For the text-containing cell, return its midpoint in (x, y) coordinate format. 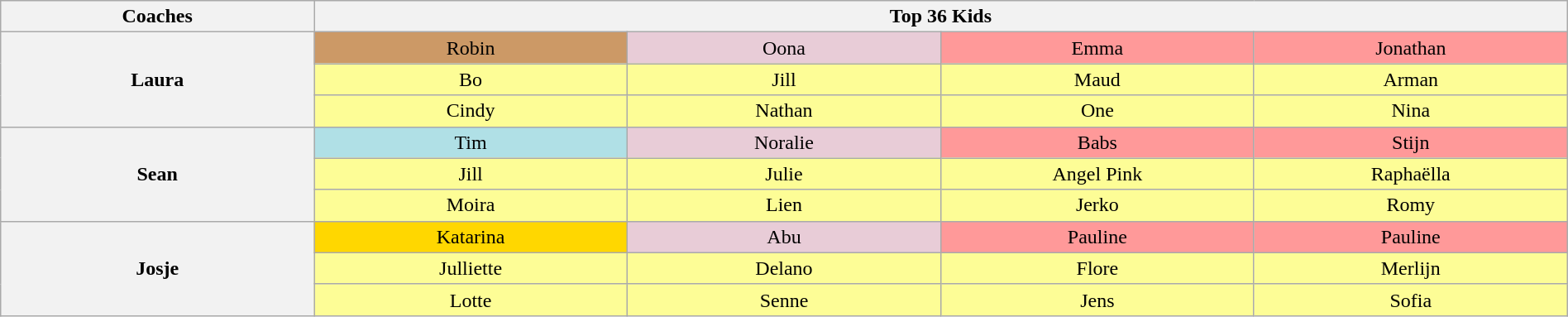
Laura (157, 79)
Flore (1097, 268)
Jens (1097, 300)
Tim (471, 142)
Nathan (784, 111)
Lotte (471, 300)
Babs (1097, 142)
Bo (471, 79)
Coaches (157, 17)
Lien (784, 205)
Emma (1097, 48)
Julie (784, 174)
Merlijn (1411, 268)
Sofia (1411, 300)
Romy (1411, 205)
Julliette (471, 268)
Robin (471, 48)
Stijn (1411, 142)
Raphaëlla (1411, 174)
Nina (1411, 111)
Cindy (471, 111)
Angel Pink (1097, 174)
Top 36 Kids (941, 17)
Delano (784, 268)
One (1097, 111)
Sean (157, 174)
Noralie (784, 142)
Josje (157, 268)
Moira (471, 205)
Jerko (1097, 205)
Oona (784, 48)
Senne (784, 300)
Arman (1411, 79)
Katarina (471, 237)
Maud (1097, 79)
Abu (784, 237)
Jonathan (1411, 48)
